Detect which cell encompasses the target text, then output its (X, Y) center coordinate. 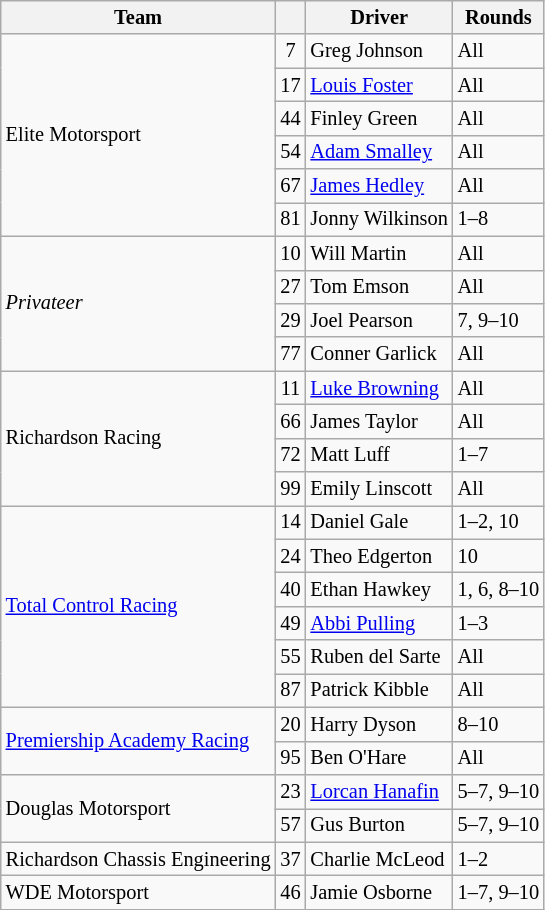
Gus Burton (380, 825)
Tom Emson (380, 287)
66 (290, 421)
Rounds (498, 17)
Will Martin (380, 253)
Total Control Racing (138, 606)
27 (290, 287)
55 (290, 657)
Ethan Hawkey (380, 589)
Jonny Wilkinson (380, 219)
67 (290, 186)
Greg Johnson (380, 51)
Charlie McLeod (380, 859)
Harry Dyson (380, 724)
Luke Browning (380, 388)
Adam Smalley (380, 152)
95 (290, 758)
Ruben del Sarte (380, 657)
1–8 (498, 219)
81 (290, 219)
44 (290, 118)
Richardson Racing (138, 438)
Finley Green (380, 118)
49 (290, 623)
Matt Luff (380, 455)
87 (290, 690)
37 (290, 859)
James Taylor (380, 421)
1–7 (498, 455)
24 (290, 556)
Conner Garlick (380, 354)
Joel Pearson (380, 320)
1–2, 10 (498, 522)
Patrick Kibble (380, 690)
14 (290, 522)
Jamie Osborne (380, 892)
Premiership Academy Racing (138, 740)
Driver (380, 17)
1–2 (498, 859)
17 (290, 85)
Emily Linscott (380, 489)
7, 9–10 (498, 320)
72 (290, 455)
20 (290, 724)
James Hedley (380, 186)
Abbi Pulling (380, 623)
Daniel Gale (380, 522)
1–3 (498, 623)
Ben O'Hare (380, 758)
Lorcan Hanafin (380, 791)
23 (290, 791)
Team (138, 17)
57 (290, 825)
40 (290, 589)
Douglas Motorsport (138, 808)
99 (290, 489)
7 (290, 51)
11 (290, 388)
46 (290, 892)
1, 6, 8–10 (498, 589)
Privateer (138, 304)
54 (290, 152)
1–7, 9–10 (498, 892)
77 (290, 354)
Theo Edgerton (380, 556)
Richardson Chassis Engineering (138, 859)
Louis Foster (380, 85)
29 (290, 320)
WDE Motorsport (138, 892)
8–10 (498, 724)
Elite Motorsport (138, 135)
